Extract the (X, Y) coordinate from the center of the cell holding the provided text.  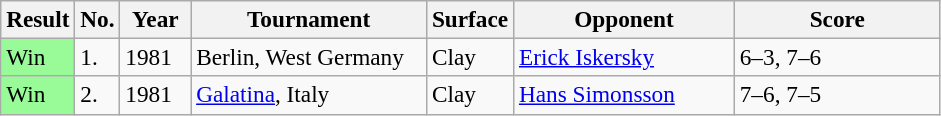
Score (837, 19)
Year (156, 19)
Opponent (624, 19)
Berlin, West Germany (309, 57)
1. (98, 57)
Hans Simonsson (624, 95)
Result (38, 19)
Surface (470, 19)
6–3, 7–6 (837, 57)
Erick Iskersky (624, 57)
2. (98, 95)
Galatina, Italy (309, 95)
7–6, 7–5 (837, 95)
No. (98, 19)
Tournament (309, 19)
